Search for the cell housing the specified text and yield its [X, Y] center coordinate. 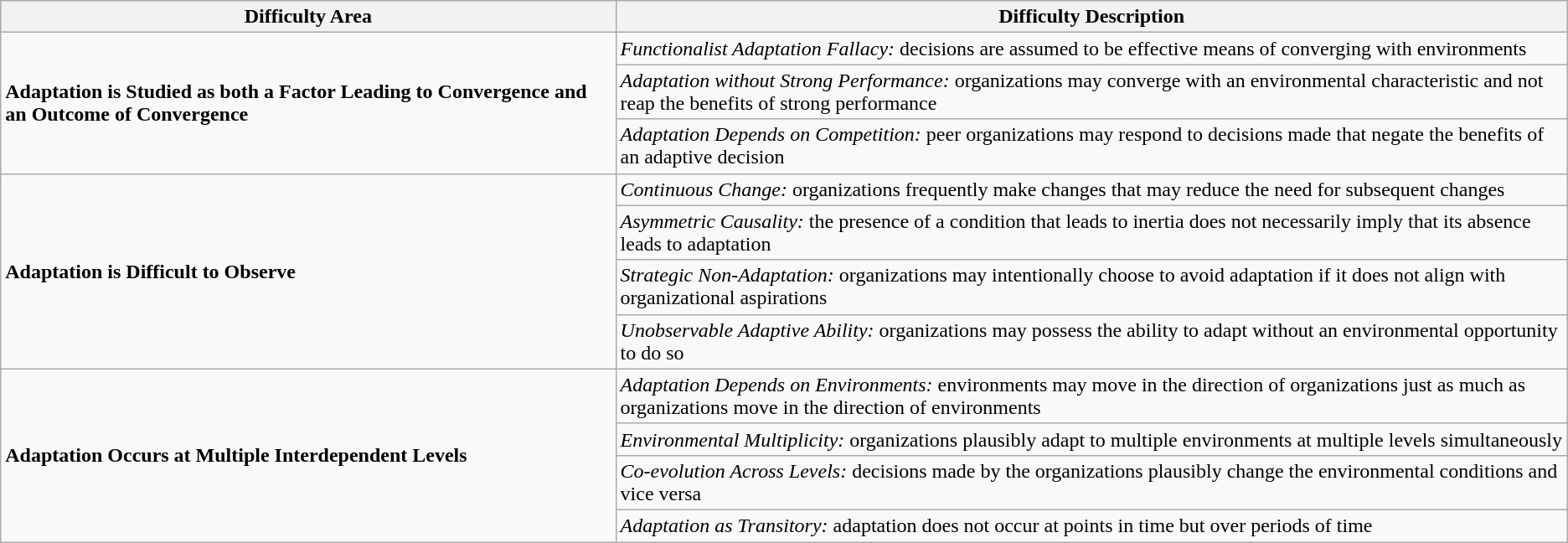
Adaptation is Difficult to Observe [308, 271]
Difficulty Description [1091, 17]
Difficulty Area [308, 17]
Strategic Non-Adaptation: organizations may intentionally choose to avoid adaptation if it does not align with organizational aspirations [1091, 287]
Co-evolution Across Levels: decisions made by the organizations plausibly change the environmental conditions and vice versa [1091, 483]
Asymmetric Causality: the presence of a condition that leads to inertia does not necessarily imply that its absence leads to adaptation [1091, 233]
Adaptation is Studied as both a Factor Leading to Convergence and an Outcome of Convergence [308, 103]
Adaptation as Transitory: adaptation does not occur at points in time but over periods of time [1091, 525]
Environmental Multiplicity: organizations plausibly adapt to multiple environments at multiple levels simultaneously [1091, 439]
Adaptation Depends on Competition: peer organizations may respond to decisions made that negate the benefits of an adaptive decision [1091, 146]
Functionalist Adaptation Fallacy: decisions are assumed to be effective means of converging with environments [1091, 49]
Continuous Change: organizations frequently make changes that may reduce the need for subsequent changes [1091, 189]
Adaptation Occurs at Multiple Interdependent Levels [308, 455]
Unobservable Adaptive Ability: organizations may possess the ability to adapt without an environmental opportunity to do so [1091, 342]
